Capture the cell that displays the provided text and extract its (x, y) central coordinate. 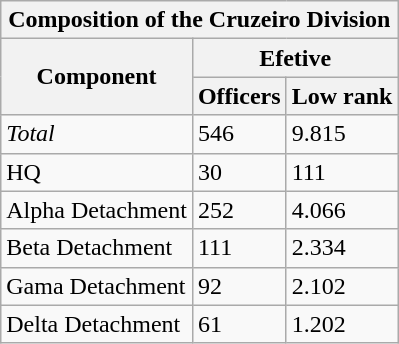
Low rank (342, 96)
9.815 (342, 134)
2.102 (342, 286)
Alpha Detachment (97, 210)
Beta Detachment (97, 248)
252 (239, 210)
61 (239, 324)
4.066 (342, 210)
Component (97, 77)
Delta Detachment (97, 324)
30 (239, 172)
Officers (239, 96)
1.202 (342, 324)
546 (239, 134)
HQ (97, 172)
Efetive (294, 58)
Composition of the Cruzeiro Division (200, 20)
Total (97, 134)
92 (239, 286)
Gama Detachment (97, 286)
2.334 (342, 248)
